Detect which cell encompasses the target text, then output its [x, y] center coordinate. 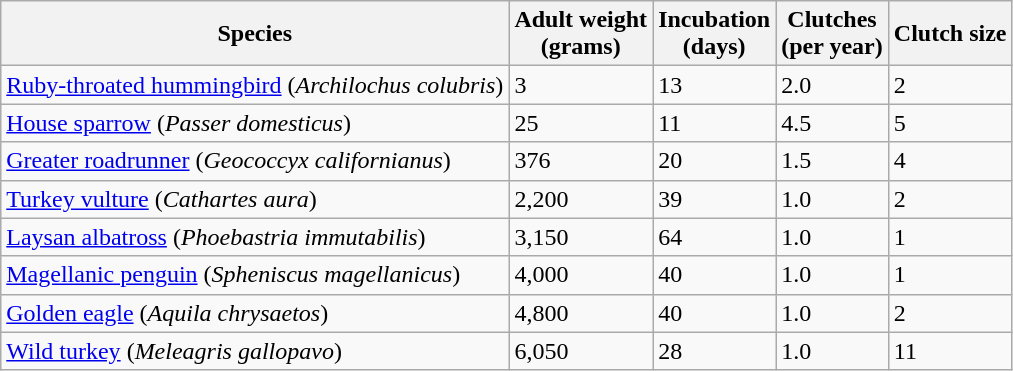
39 [714, 199]
Wild turkey (Meleagris gallopavo) [255, 351]
4,000 [581, 275]
Clutch size [950, 34]
Greater roadrunner (Geococcyx californianus) [255, 161]
Turkey vulture (Cathartes aura) [255, 199]
House sparrow (Passer domesticus) [255, 123]
13 [714, 85]
64 [714, 237]
Ruby-throated hummingbird (Archilochus colubris) [255, 85]
Clutches(per year) [832, 34]
25 [581, 123]
3 [581, 85]
Laysan albatross (Phoebastria immutabilis) [255, 237]
3,150 [581, 237]
4.5 [832, 123]
2,200 [581, 199]
Incubation(days) [714, 34]
Species [255, 34]
Adult weight(grams) [581, 34]
4 [950, 161]
20 [714, 161]
1.5 [832, 161]
5 [950, 123]
28 [714, 351]
Golden eagle (Aquila chrysaetos) [255, 313]
4,800 [581, 313]
6,050 [581, 351]
376 [581, 161]
2.0 [832, 85]
Magellanic penguin (Spheniscus magellanicus) [255, 275]
